Output the [x, y] coordinate of the center of the cell containing the given text.  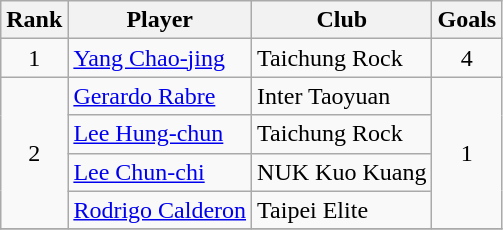
4 [467, 58]
Lee Hung-chun [160, 134]
Rank [34, 20]
Yang Chao-jing [160, 58]
Player [160, 20]
Goals [467, 20]
Lee Chun-chi [160, 172]
Club [342, 20]
Inter Taoyuan [342, 96]
NUK Kuo Kuang [342, 172]
Rodrigo Calderon [160, 210]
2 [34, 153]
Gerardo Rabre [160, 96]
Taipei Elite [342, 210]
